Output the [x, y] coordinate of the center of the cell containing the given text.  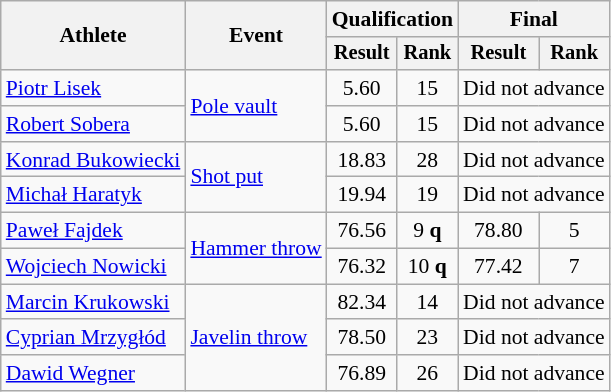
Konrad Bukowiecki [94, 160]
78.50 [362, 338]
Athlete [94, 36]
Cyprian Mrzygłód [94, 338]
78.80 [498, 231]
82.34 [362, 302]
10 q [428, 267]
Javelin throw [256, 338]
Wojciech Nowicki [94, 267]
19 [428, 195]
Hammer throw [256, 248]
28 [428, 160]
Piotr Lisek [94, 88]
26 [428, 373]
9 q [428, 231]
7 [574, 267]
Final [534, 19]
Paweł Fajdek [94, 231]
14 [428, 302]
5 [574, 231]
23 [428, 338]
Marcin Krukowski [94, 302]
77.42 [498, 267]
Qualification [392, 19]
Michał Haratyk [94, 195]
Robert Sobera [94, 124]
Event [256, 36]
18.83 [362, 160]
76.89 [362, 373]
Pole vault [256, 106]
76.56 [362, 231]
76.32 [362, 267]
Shot put [256, 178]
19.94 [362, 195]
Dawid Wegner [94, 373]
